Output the (x, y) coordinate of the center of the cell containing the given text.  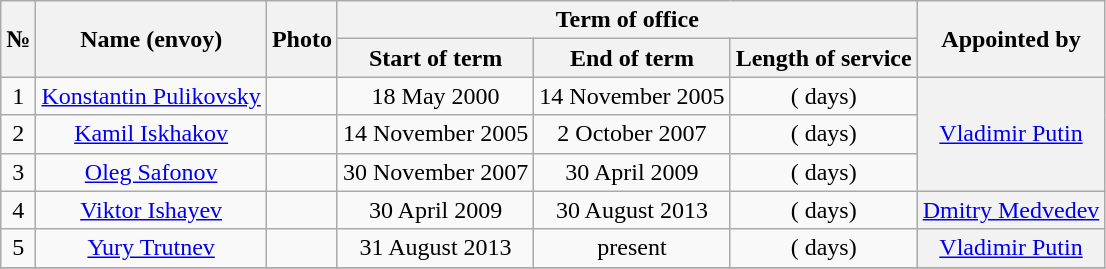
18 May 2000 (435, 96)
Appointed by (1011, 39)
Oleg Safonov (151, 172)
31 August 2013 (435, 248)
Photo (302, 39)
Term of office (627, 20)
Dmitry Medvedev (1011, 210)
present (632, 248)
Konstantin Pulikovsky (151, 96)
4 (18, 210)
2 October 2007 (632, 134)
№ (18, 39)
Viktor Ishayev (151, 210)
30 August 2013 (632, 210)
5 (18, 248)
30 November 2007 (435, 172)
2 (18, 134)
3 (18, 172)
Name (envoy) (151, 39)
Length of service (824, 58)
Yury Trutnev (151, 248)
Kamil Iskhakov (151, 134)
Start of term (435, 58)
1 (18, 96)
End of term (632, 58)
